From the cell containing the given text, extract its center point as [x, y] coordinate. 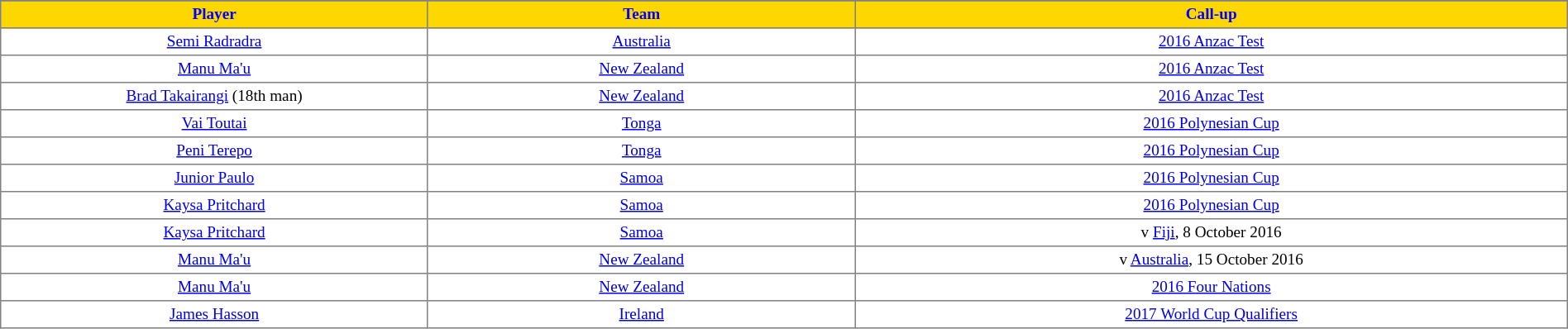
v Australia, 15 October 2016 [1211, 260]
Junior Paulo [215, 179]
Player [215, 15]
2017 World Cup Qualifiers [1211, 314]
v Fiji, 8 October 2016 [1211, 233]
2016 Four Nations [1211, 288]
Team [642, 15]
Peni Terepo [215, 150]
Call-up [1211, 15]
James Hasson [215, 314]
Ireland [642, 314]
Australia [642, 41]
Vai Toutai [215, 124]
Brad Takairangi (18th man) [215, 96]
Semi Radradra [215, 41]
